Find where the given text appears and provide that cell's center as [X, Y] coordinate. 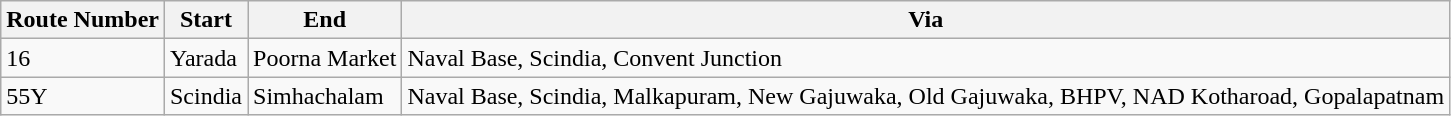
Simhachalam [325, 96]
End [325, 20]
16 [83, 58]
Via [926, 20]
Naval Base, Scindia, Malkapuram, New Gajuwaka, Old Gajuwaka, BHPV, NAD Kotharoad, Gopalapatnam [926, 96]
Yarada [206, 58]
Poorna Market [325, 58]
Route Number [83, 20]
Naval Base, Scindia, Convent Junction [926, 58]
Scindia [206, 96]
Start [206, 20]
55Y [83, 96]
